Return the [x, y] coordinate for the center point of the cell that contains the specified text.  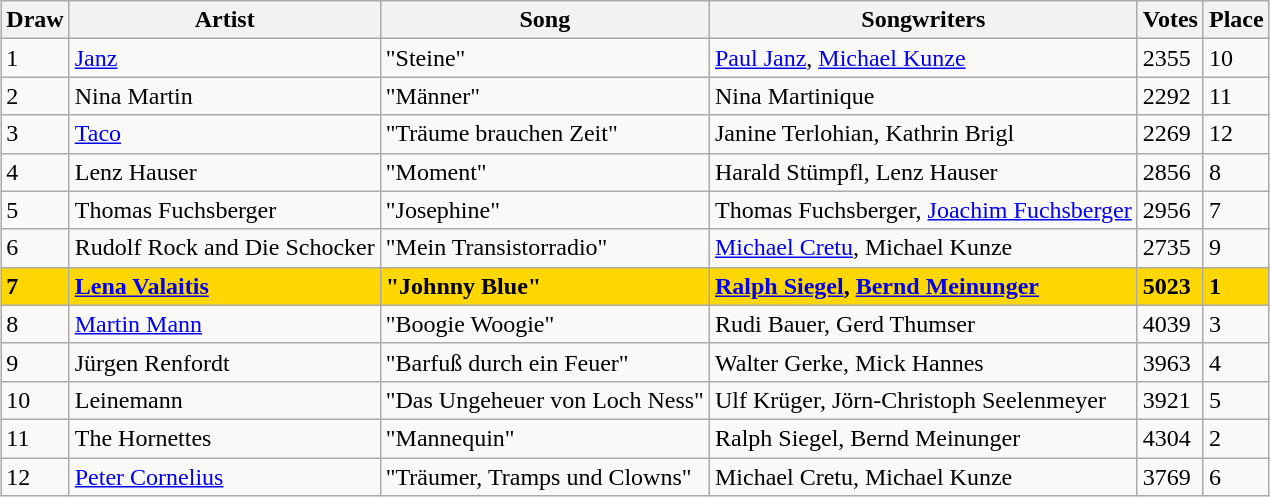
Paul Janz, Michael Kunze [923, 58]
Leinemann [224, 400]
2355 [1170, 58]
Janz [224, 58]
Rudi Bauer, Gerd Thumser [923, 324]
Draw [35, 20]
"Steine" [544, 58]
The Hornettes [224, 438]
Song [544, 20]
3769 [1170, 477]
4039 [1170, 324]
"Träumer, Tramps und Clowns" [544, 477]
"Johnny Blue" [544, 286]
Nina Martin [224, 96]
2292 [1170, 96]
Thomas Fuchsberger, Joachim Fuchsberger [923, 210]
Rudolf Rock and Die Schocker [224, 248]
"Barfuß durch ein Feuer" [544, 362]
"Moment" [544, 172]
"Boogie Woogie" [544, 324]
Songwriters [923, 20]
2956 [1170, 210]
"Mannequin" [544, 438]
Peter Cornelius [224, 477]
"Das Ungeheuer von Loch Ness" [544, 400]
Martin Mann [224, 324]
5023 [1170, 286]
2735 [1170, 248]
3921 [1170, 400]
"Josephine" [544, 210]
2269 [1170, 134]
Lenz Hauser [224, 172]
Janine Terlohian, Kathrin Brigl [923, 134]
Walter Gerke, Mick Hannes [923, 362]
Lena Valaitis [224, 286]
"Männer" [544, 96]
"Träume brauchen Zeit" [544, 134]
Ulf Krüger, Jörn-Christoph Seelenmeyer [923, 400]
Jürgen Renfordt [224, 362]
Harald Stümpfl, Lenz Hauser [923, 172]
Place [1236, 20]
Nina Martinique [923, 96]
Taco [224, 134]
Artist [224, 20]
4304 [1170, 438]
3963 [1170, 362]
Votes [1170, 20]
Thomas Fuchsberger [224, 210]
2856 [1170, 172]
"Mein Transistorradio" [544, 248]
